Identify which cell holds the provided text, then report its (x, y) central coordinate. 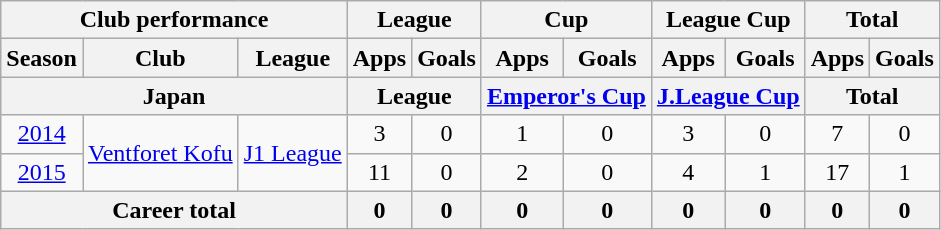
J1 League (292, 153)
Japan (174, 96)
J.League Cup (728, 96)
Club performance (174, 20)
2015 (42, 172)
League Cup (728, 20)
11 (379, 172)
Season (42, 58)
17 (837, 172)
Emperor's Cup (566, 96)
Club (160, 58)
2014 (42, 134)
Cup (566, 20)
Career total (174, 210)
2 (522, 172)
Ventforet Kofu (160, 153)
7 (837, 134)
4 (688, 172)
